Search for the cell housing the specified text and yield its (X, Y) center coordinate. 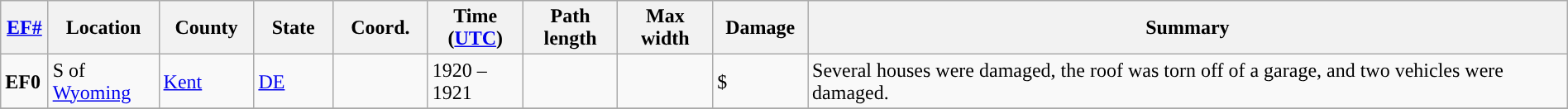
Location (103, 28)
Damage (761, 28)
Max width (665, 28)
Path length (571, 28)
1920 – 1921 (475, 81)
DE (294, 81)
Time (UTC) (475, 28)
Several houses were damaged, the roof was torn off of a garage, and two vehicles were damaged. (1188, 81)
Kent (207, 81)
State (294, 28)
EF0 (25, 81)
Coord. (380, 28)
S of Wyoming (103, 81)
County (207, 28)
EF# (25, 28)
$ (761, 81)
Summary (1188, 28)
